Identify which cell holds the provided text, then report its [X, Y] central coordinate. 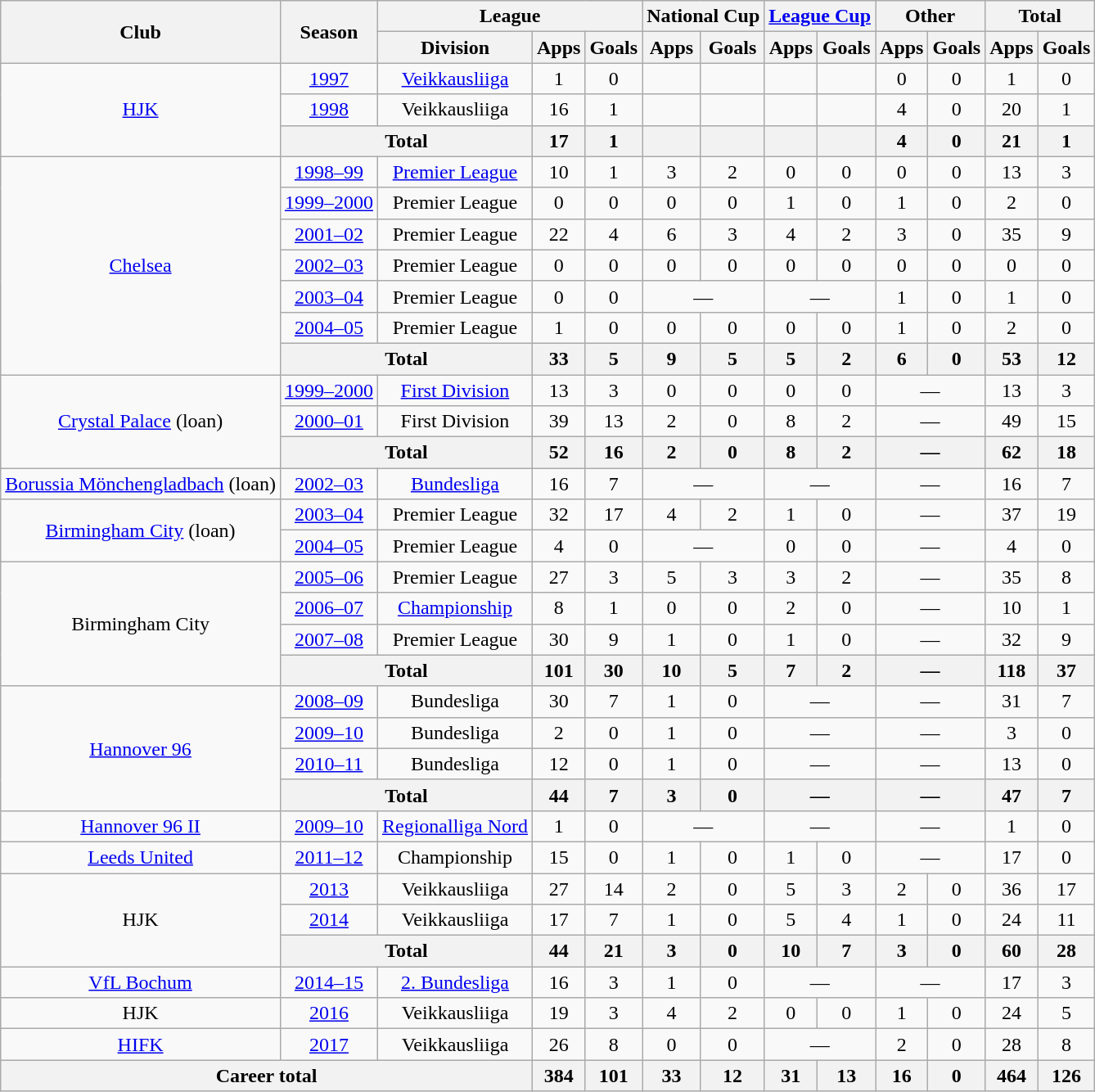
Career total [267, 1076]
18 [1066, 453]
1998–99 [329, 172]
2. Bundesliga [455, 982]
22 [558, 234]
2005–06 [329, 577]
2016 [329, 1013]
Club [141, 32]
2017 [329, 1045]
Other [931, 16]
53 [1012, 359]
126 [1066, 1076]
52 [558, 453]
49 [1012, 422]
Borussia Mönchengladbach (loan) [141, 484]
384 [558, 1076]
2008–09 [329, 702]
1997 [329, 79]
36 [1012, 888]
2006–07 [329, 608]
Chelsea [141, 265]
39 [558, 422]
League Cup [820, 16]
2014 [329, 920]
2000–01 [329, 422]
VfL Bochum [141, 982]
Hannover 96 [141, 748]
1998 [329, 110]
14 [614, 888]
2011–12 [329, 857]
Hannover 96 II [141, 826]
Birmingham City (loan) [141, 530]
11 [1066, 920]
47 [1012, 795]
Birmingham City [141, 624]
2013 [329, 888]
Crystal Palace (loan) [141, 422]
2010–11 [329, 764]
26 [558, 1045]
League [509, 16]
118 [1012, 670]
20 [1012, 110]
National Cup [704, 16]
2007–08 [329, 639]
464 [1012, 1076]
HIFK [141, 1045]
Division [455, 47]
60 [1012, 951]
Season [329, 32]
Leeds United [141, 857]
62 [1012, 453]
2001–02 [329, 234]
2014–15 [329, 982]
Regionalliga Nord [455, 826]
